Detect which cell encompasses the target text, then output its (x, y) center coordinate. 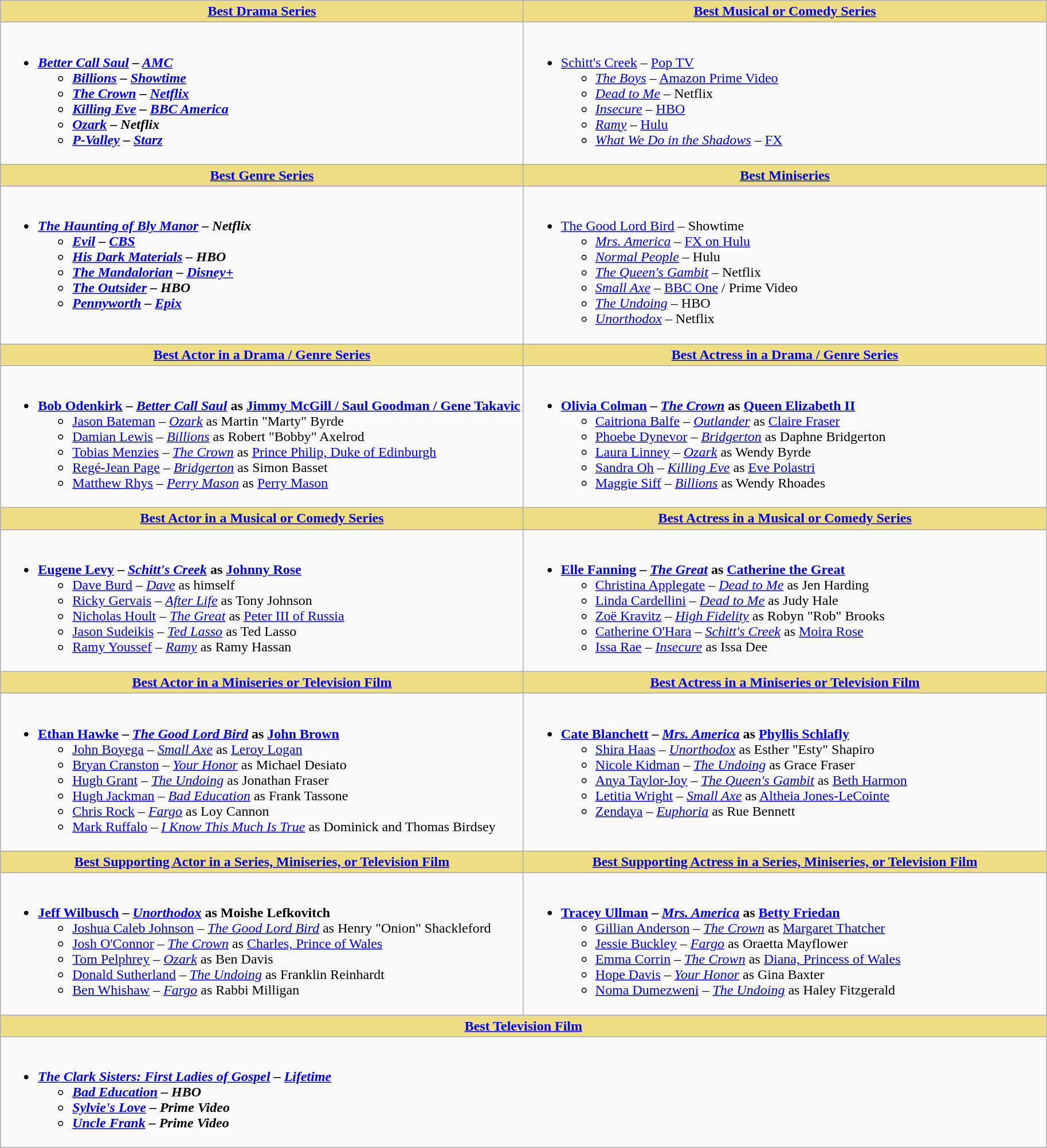
The Clark Sisters: First Ladies of Gospel – LifetimeBad Education – HBOSylvie's Love – Prime VideoUncle Frank – Prime Video (524, 1092)
Best Genre Series (262, 175)
The Haunting of Bly Manor – NetflixEvil – CBSHis Dark Materials – HBOThe Mandalorian – Disney+The Outsider – HBOPennyworth – Epix (262, 265)
Best Actress in a Musical or Comedy Series (785, 518)
Best Miniseries (785, 175)
Best Supporting Actress in a Series, Miniseries, or Television Film (785, 862)
Best Actress in a Drama / Genre Series (785, 355)
Schitt's Creek – Pop TVThe Boys – Amazon Prime VideoDead to Me – NetflixInsecure – HBORamy – HuluWhat We Do in the Shadows – FX (785, 93)
Best Musical or Comedy Series (785, 11)
Best Actress in a Miniseries or Television Film (785, 682)
Better Call Saul – AMCBillions – ShowtimeThe Crown – NetflixKilling Eve – BBC AmericaOzark – NetflixP-Valley – Starz (262, 93)
Best Actor in a Musical or Comedy Series (262, 518)
Best Television Film (524, 1026)
Best Actor in a Miniseries or Television Film (262, 682)
Best Drama Series (262, 11)
Best Actor in a Drama / Genre Series (262, 355)
Best Supporting Actor in a Series, Miniseries, or Television Film (262, 862)
